Output the (X, Y) coordinate of the center of the cell containing the given text.  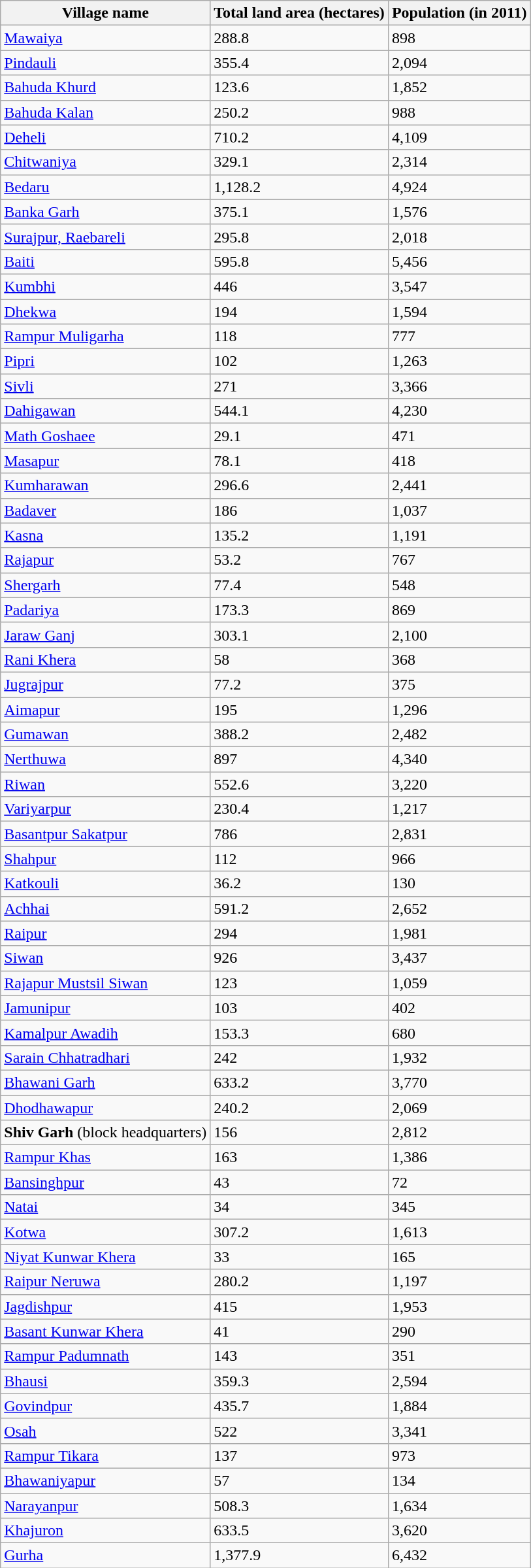
Osah (106, 1431)
522 (299, 1431)
544.1 (299, 411)
Govindpur (106, 1406)
Shiv Garh (block headquarters) (106, 1133)
33 (299, 1257)
Narayanpur (106, 1505)
988 (459, 112)
1,037 (459, 510)
78.1 (299, 461)
1,932 (459, 1058)
1,594 (459, 312)
Shergarh (106, 585)
1,852 (459, 88)
Math Goshaee (106, 436)
Raipur (106, 933)
Khajuron (106, 1531)
2,069 (459, 1108)
368 (459, 659)
Sarain Chhatradhari (106, 1058)
3,770 (459, 1082)
Bedaru (106, 187)
4,924 (459, 187)
Pindauli (106, 63)
2,831 (459, 834)
250.2 (299, 112)
552.6 (299, 784)
Rampur Padumnath (106, 1356)
230.4 (299, 809)
Deheli (106, 137)
1,217 (459, 809)
Bahuda Khurd (106, 88)
Dhekwa (106, 312)
591.2 (299, 909)
Natai (106, 1207)
329.1 (299, 162)
Dahigawan (106, 411)
2,594 (459, 1381)
Masapur (106, 461)
Dhodhawapur (106, 1108)
186 (299, 510)
Baiti (106, 261)
43 (299, 1182)
680 (459, 1033)
Kumbhi (106, 286)
Gurha (106, 1556)
777 (459, 337)
Jaraw Ganj (106, 635)
Bahuda Kalan (106, 112)
295.8 (299, 237)
Kasna (106, 535)
595.8 (299, 261)
869 (459, 610)
294 (299, 933)
137 (299, 1456)
1,634 (459, 1505)
Village name (106, 13)
786 (299, 834)
1,296 (459, 709)
351 (459, 1356)
2,314 (459, 162)
Kumharawan (106, 486)
Gumawan (106, 735)
Sivli (106, 386)
Rampur Tikara (106, 1456)
Jugrajpur (106, 684)
271 (299, 386)
2,812 (459, 1133)
135.2 (299, 535)
77.2 (299, 684)
Riwan (106, 784)
Jagdishpur (106, 1307)
2,100 (459, 635)
1,128.2 (299, 187)
Raipur Neruwa (106, 1282)
Nerthuwa (106, 759)
2,018 (459, 237)
345 (459, 1207)
973 (459, 1456)
898 (459, 38)
1,981 (459, 933)
Bansinghpur (106, 1182)
471 (459, 436)
123 (299, 983)
1,576 (459, 212)
Shahpur (106, 859)
118 (299, 337)
3,620 (459, 1531)
1,263 (459, 361)
307.2 (299, 1232)
375.1 (299, 212)
Siwan (106, 958)
Banka Garh (106, 212)
1,884 (459, 1406)
34 (299, 1207)
Basantpur Sakatpur (106, 834)
156 (299, 1133)
296.6 (299, 486)
288.8 (299, 38)
Pipri (106, 361)
Surajpur, Raebareli (106, 237)
2,441 (459, 486)
633.5 (299, 1531)
Variyarpur (106, 809)
Total land area (hectares) (299, 13)
29.1 (299, 436)
Badaver (106, 510)
4,230 (459, 411)
1,377.9 (299, 1556)
418 (459, 461)
53.2 (299, 560)
173.3 (299, 610)
446 (299, 286)
435.7 (299, 1406)
Kotwa (106, 1232)
143 (299, 1356)
Padariya (106, 610)
Chitwaniya (106, 162)
123.6 (299, 88)
77.4 (299, 585)
240.2 (299, 1108)
57 (299, 1480)
Kamalpur Awadih (106, 1033)
112 (299, 859)
4,340 (459, 759)
1,059 (459, 983)
6,432 (459, 1556)
2,482 (459, 735)
72 (459, 1182)
Bhawani Garh (106, 1082)
2,652 (459, 909)
388.2 (299, 735)
Rajapur (106, 560)
966 (459, 859)
402 (459, 1008)
1,953 (459, 1307)
Rajapur Mustsil Siwan (106, 983)
4,109 (459, 137)
280.2 (299, 1282)
415 (299, 1307)
165 (459, 1257)
3,366 (459, 386)
5,456 (459, 261)
2,094 (459, 63)
Niyat Kunwar Khera (106, 1257)
153.3 (299, 1033)
926 (299, 958)
375 (459, 684)
195 (299, 709)
Jamunipur (106, 1008)
710.2 (299, 137)
1,191 (459, 535)
Basant Kunwar Khera (106, 1331)
Aimapur (106, 709)
Bhausi (106, 1381)
897 (299, 759)
Rampur Muligarha (106, 337)
41 (299, 1331)
548 (459, 585)
103 (299, 1008)
3,220 (459, 784)
1,197 (459, 1282)
134 (459, 1480)
303.1 (299, 635)
58 (299, 659)
130 (459, 884)
355.4 (299, 63)
3,547 (459, 286)
242 (299, 1058)
Mawaiya (106, 38)
Achhai (106, 909)
633.2 (299, 1082)
Rampur Khas (106, 1158)
508.3 (299, 1505)
Rani Khera (106, 659)
Population (in 2011) (459, 13)
359.3 (299, 1381)
1,613 (459, 1232)
290 (459, 1331)
163 (299, 1158)
36.2 (299, 884)
Bhawaniyapur (106, 1480)
767 (459, 560)
1,386 (459, 1158)
3,437 (459, 958)
3,341 (459, 1431)
Katkouli (106, 884)
102 (299, 361)
194 (299, 312)
